Find where the given text appears and provide that cell's center as [X, Y] coordinate. 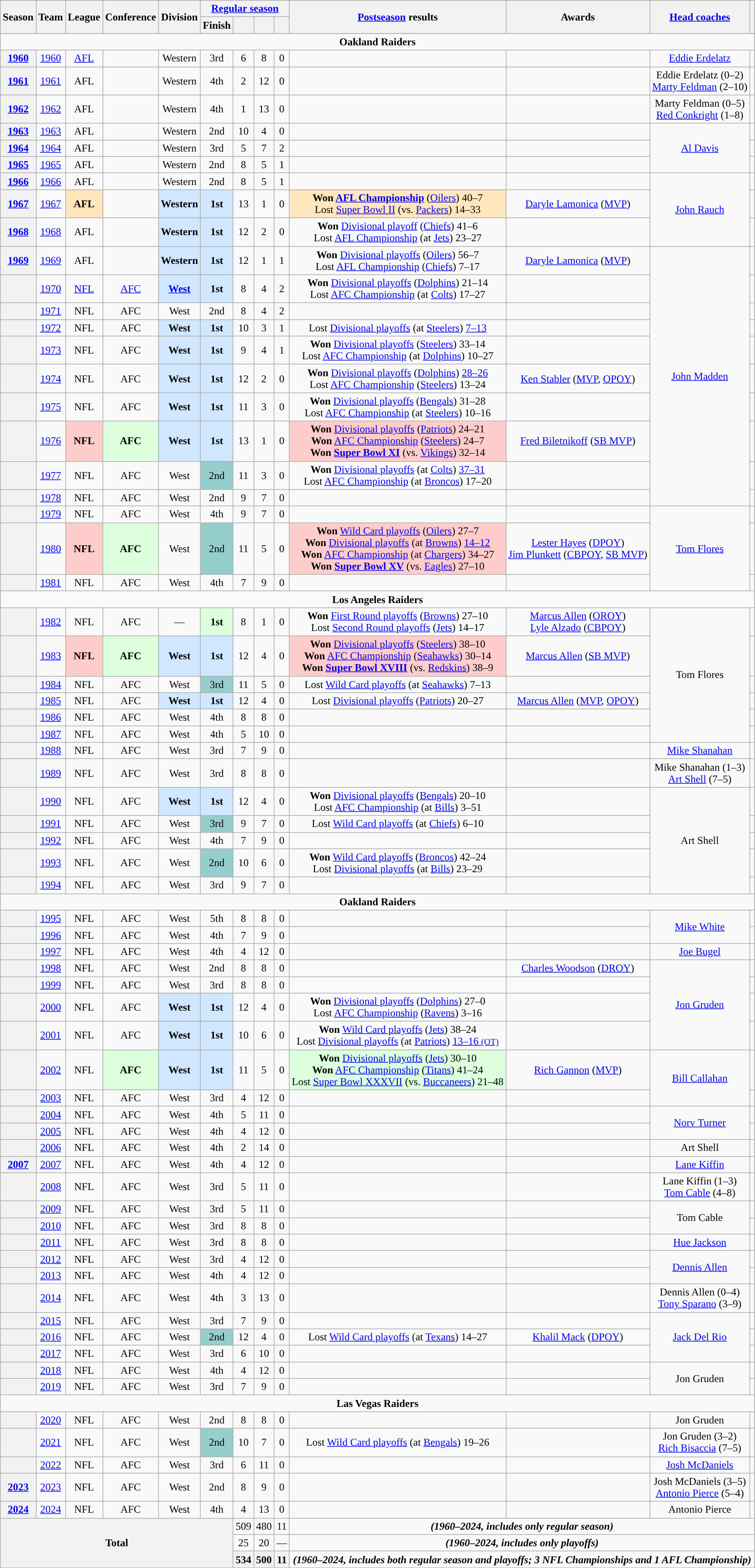
1999 [51, 985]
2019 [51, 1387]
2015 [51, 1321]
Lost Wild Card playoffs (at Seahawks) 7–13 [397, 684]
2010 [51, 1226]
Won Divisional playoffs (Oilers) 56–7Lost AFL Championship (Chiefs) 7–17 [397, 260]
Marcus Allen (OROY)Lyle Alzado (CBPOY) [578, 622]
Las Vegas Raiders [377, 1403]
Won First Round playoffs (Browns) 27–10Lost Second Round playoffs (Jets) 14–17 [397, 622]
1996 [51, 935]
2005 [51, 1131]
Ken Stabler (MVP, OPOY) [578, 379]
2020 [51, 1420]
1986 [51, 718]
2021 [51, 1442]
Lost Wild Card playoffs (at Texans) 14–27 [397, 1337]
1991 [51, 824]
2002 [51, 1070]
1998 [51, 968]
Won Divisional playoffs (Dolphins) 21–14Lost AFC Championship (at Colts) 17–27 [397, 289]
Marty Feldman (0–5)Red Conkright (1–8) [700, 109]
Antonio Pierce [700, 1510]
2009 [51, 1209]
John Rauch [700, 209]
Season [18, 17]
1989 [51, 773]
509 [243, 1526]
Won Divisional playoffs (Patriots) 24–21Won AFC Championship (Steelers) 24–7Won Super Bowl XI (vs. Vikings) 32–14 [397, 441]
(1960–2024, includes only playoffs) [522, 1543]
Won Wild Card playoffs (Jets) 38–24Lost Divisional playoffs (at Patriots) 13–16 (OT) [397, 1035]
Won Divisional playoff (Chiefs) 41–6Lost AFL Championship (at Jets) 23–27 [397, 232]
Jack Del Rio [700, 1337]
2014 [51, 1298]
25 [243, 1543]
1987 [51, 734]
Tom Cable [700, 1217]
500 [264, 1559]
League [84, 17]
2013 [51, 1275]
1978 [51, 498]
Lost Wild Card playoffs (at Bengals) 19–26 [397, 1442]
1993 [51, 863]
Josh McDaniels (3–5)Antonio Pierce (5–4) [700, 1487]
480 [264, 1526]
1970 [51, 289]
Bill Callahan [700, 1078]
Marcus Allen (SB MVP) [578, 656]
2006 [51, 1148]
1983 [51, 656]
1973 [51, 350]
1990 [51, 801]
Conference [131, 17]
Team [51, 17]
Regular season [245, 9]
Mike Shanahan [700, 751]
Won Divisional playoffs (Dolphins) 27–0Lost AFC Championship (Ravens) 3–16 [397, 1008]
2022 [51, 1465]
Hue Jackson [700, 1242]
Won Divisional playoffs (at Colts) 37–31 Lost AFC Championship (at Broncos) 17–20 [397, 475]
Won Divisional playoffs (Bengals) 20–10Lost AFC Championship (at Bills) 3–51 [397, 801]
20 [264, 1543]
Norv Turner [700, 1123]
2017 [51, 1354]
Fred Biletnikoff (SB MVP) [578, 441]
Dennis Allen (0–4) Tony Sparano (3–9) [700, 1298]
Dennis Allen [700, 1267]
Joe Bugel [700, 951]
1995 [51, 918]
Lost Wild Card playoffs (at Chiefs) 6–10 [397, 824]
Rich Gannon (MVP) [578, 1070]
1979 [51, 514]
2000 [51, 1008]
1976 [51, 441]
Won AFL Championship (Oilers) 40–7Lost Super Bowl II (vs. Packers) 14–33 [397, 204]
(1960–2024, includes both regular season and playoffs; 3 NFL Championships and 1 AFL Championship) [522, 1559]
1980 [51, 549]
Division [179, 17]
534 [243, 1559]
1981 [51, 583]
Lost Divisional playoffs (at Steelers) 7–13 [397, 328]
Postseason results [397, 17]
2018 [51, 1370]
Won Divisional playoffs (Dolphins) 28–26Lost AFC Championship (Steelers) 13–24 [397, 379]
Mike Shanahan (1–3) Art Shell (7–5) [700, 773]
2004 [51, 1115]
2008 [51, 1187]
Head coaches [700, 17]
Won Divisional playoffs (Bengals) 31–28Lost AFC Championship (at Steelers) 10–16 [397, 407]
Josh McDaniels [700, 1465]
Mike White [700, 927]
1977 [51, 475]
Jon Gruden (3–2) Rich Bisaccia (7–5) [700, 1442]
1994 [51, 885]
1982 [51, 622]
2011 [51, 1242]
Lost Divisional playoffs (Patriots) 20–27 [397, 701]
5th [217, 918]
Won Divisional playoffs (Steelers) 33–14Lost AFC Championship (at Dolphins) 10–27 [397, 350]
Khalil Mack (DPOY) [578, 1337]
2012 [51, 1259]
Eddie Erdelatz [700, 58]
John Madden [700, 376]
2003 [51, 1098]
1985 [51, 701]
2016 [51, 1337]
14 [264, 1148]
Lane Kiffin [700, 1164]
Total [117, 1543]
Marcus Allen (MVP, OPOY) [578, 701]
Finish [217, 25]
Awards [578, 17]
Won Wild Card playoffs (Broncos) 42–24Lost Divisional playoffs (at Bills) 23–29 [397, 863]
Lester Hayes (DPOY)Jim Plunkett (CBPOY, SB MVP) [578, 549]
Won Divisional playoffs (Steelers) 38–10Won AFC Championship (Seahawks) 30–14Won Super Bowl XVIII (vs. Redskins) 38–9 [397, 656]
1971 [51, 311]
1997 [51, 951]
1992 [51, 840]
Won Divisional playoffs (Jets) 30–10Won AFC Championship (Titans) 41–24Lost Super Bowl XXXVII (vs. Buccaneers) 21–48 [397, 1070]
1988 [51, 751]
1972 [51, 328]
1984 [51, 684]
Los Angeles Raiders [377, 599]
1975 [51, 407]
1974 [51, 379]
Charles Woodson (DROY) [578, 968]
Lane Kiffin (1–3) Tom Cable (4–8) [700, 1187]
(1960–2024, includes only regular season) [522, 1526]
Eddie Erdelatz (0–2)Marty Feldman (2–10) [700, 81]
2001 [51, 1035]
Al Davis [700, 148]
